Detect which cell encompasses the target text, then output its [x, y] center coordinate. 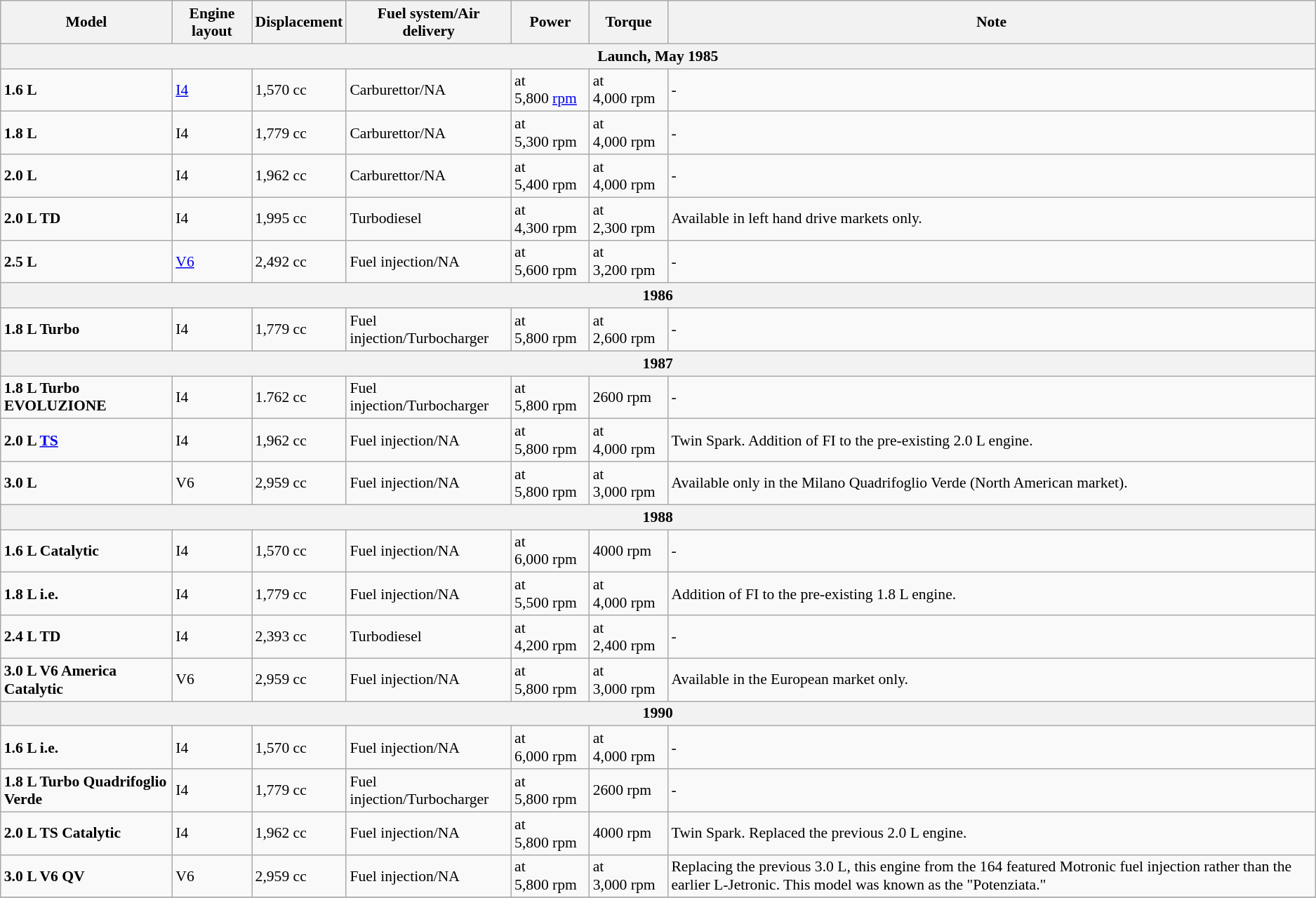
at 4,200 rpm [550, 637]
Available only in the Milano Quadrifoglio Verde (North American market). [991, 483]
1.6 L i.e. [86, 748]
at 3,200 rpm [629, 261]
Model [86, 22]
Twin Spark. Addition of FI to the pre-existing 2.0 L engine. [991, 441]
3.0 L [86, 483]
1.8 L Turbo [86, 330]
Addition of FI to the pre-existing 1.8 L engine. [991, 594]
at 5,500 rpm [550, 594]
2,393 cc [299, 637]
Available in left hand drive markets only. [991, 219]
Power [550, 22]
2.5 L [86, 261]
Available in the European market only. [991, 679]
at 2,600 rpm [629, 330]
1.8 L [86, 133]
Torque [629, 22]
3.0 L V6 QV [86, 876]
Launch, May 1985 [658, 56]
at 2,400 rpm [629, 637]
1.8 L i.e. [86, 594]
1986 [658, 296]
2.0 L [86, 175]
at 5,400 rpm [550, 175]
1.6 L [86, 90]
Twin Spark. Replaced the previous 2.0 L engine. [991, 833]
at 4,300 rpm [550, 219]
Displacement [299, 22]
1987 [658, 363]
1.6 L Catalytic [86, 551]
2.0 L TS [86, 441]
at 5,300 rpm [550, 133]
at 2,300 rpm [629, 219]
at 5,600 rpm [550, 261]
Fuel system/Air delivery [428, 22]
2.0 L TD [86, 219]
1,995 cc [299, 219]
1990 [658, 713]
1988 [658, 517]
Note [991, 22]
3.0 L V6 America Catalytic [86, 679]
1.762 cc [299, 397]
2.4 L TD [86, 637]
2.0 L TS Catalytic [86, 833]
Engine layout [212, 22]
1.8 L Turbo Quadrifoglio Verde [86, 790]
1.8 L Turbo EVOLUZIONE [86, 397]
2,492 cc [299, 261]
